For the text-containing cell, return its midpoint in (x, y) coordinate format. 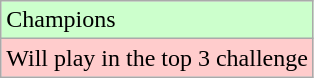
Champions (158, 20)
Will play in the top 3 challenge (158, 58)
